Locate the cell with the specified text and output its (X, Y) center coordinate. 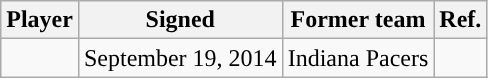
September 19, 2014 (180, 58)
Ref. (460, 20)
Former team (358, 20)
Indiana Pacers (358, 58)
Signed (180, 20)
Player (40, 20)
